Extract the [X, Y] coordinate from the center of the cell holding the provided text.  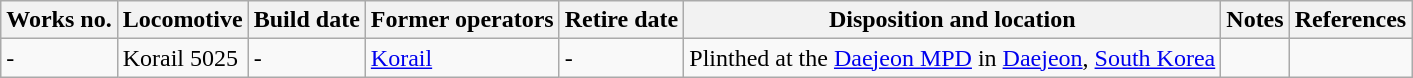
Plinthed at the Daejeon MPD in Daejeon, South Korea [952, 58]
Locomotive [182, 20]
Works no. [59, 20]
Disposition and location [952, 20]
Build date [306, 20]
Korail [462, 58]
Retire date [622, 20]
References [1350, 20]
Notes [1255, 20]
Korail 5025 [182, 58]
Former operators [462, 20]
